For the text-containing cell, return its midpoint in (X, Y) coordinate format. 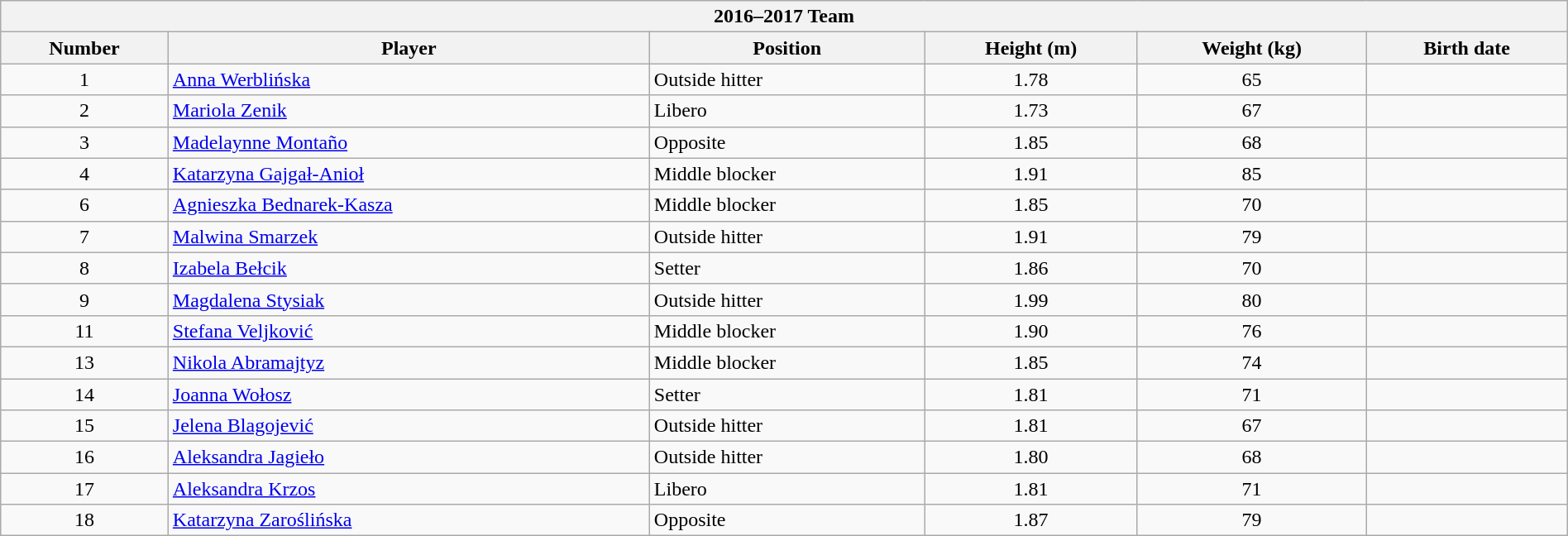
6 (84, 205)
8 (84, 268)
Mariola Zenik (409, 111)
Katarzyna Gajgał-Anioł (409, 174)
80 (1252, 299)
16 (84, 457)
1.87 (1030, 520)
Izabela Bełcik (409, 268)
15 (84, 426)
1.86 (1030, 268)
2016–2017 Team (784, 17)
1.78 (1030, 79)
76 (1252, 331)
18 (84, 520)
Katarzyna Zaroślińska (409, 520)
85 (1252, 174)
Birth date (1467, 48)
Position (787, 48)
Stefana Veljković (409, 331)
Player (409, 48)
2 (84, 111)
1 (84, 79)
Malwina Smarzek (409, 237)
Number (84, 48)
Aleksandra Krzos (409, 489)
65 (1252, 79)
9 (84, 299)
Agnieszka Bednarek-Kasza (409, 205)
13 (84, 362)
4 (84, 174)
Aleksandra Jagieło (409, 457)
3 (84, 142)
Jelena Blagojević (409, 426)
Magdalena Stysiak (409, 299)
Joanna Wołosz (409, 395)
14 (84, 395)
Madelaynne Montaño (409, 142)
1.80 (1030, 457)
17 (84, 489)
Anna Werblińska (409, 79)
Nikola Abramajtyz (409, 362)
7 (84, 237)
1.73 (1030, 111)
1.90 (1030, 331)
74 (1252, 362)
Height (m) (1030, 48)
1.99 (1030, 299)
Weight (kg) (1252, 48)
11 (84, 331)
